Scan for the cell matching the given text and deliver its [x, y] coordinate at center. 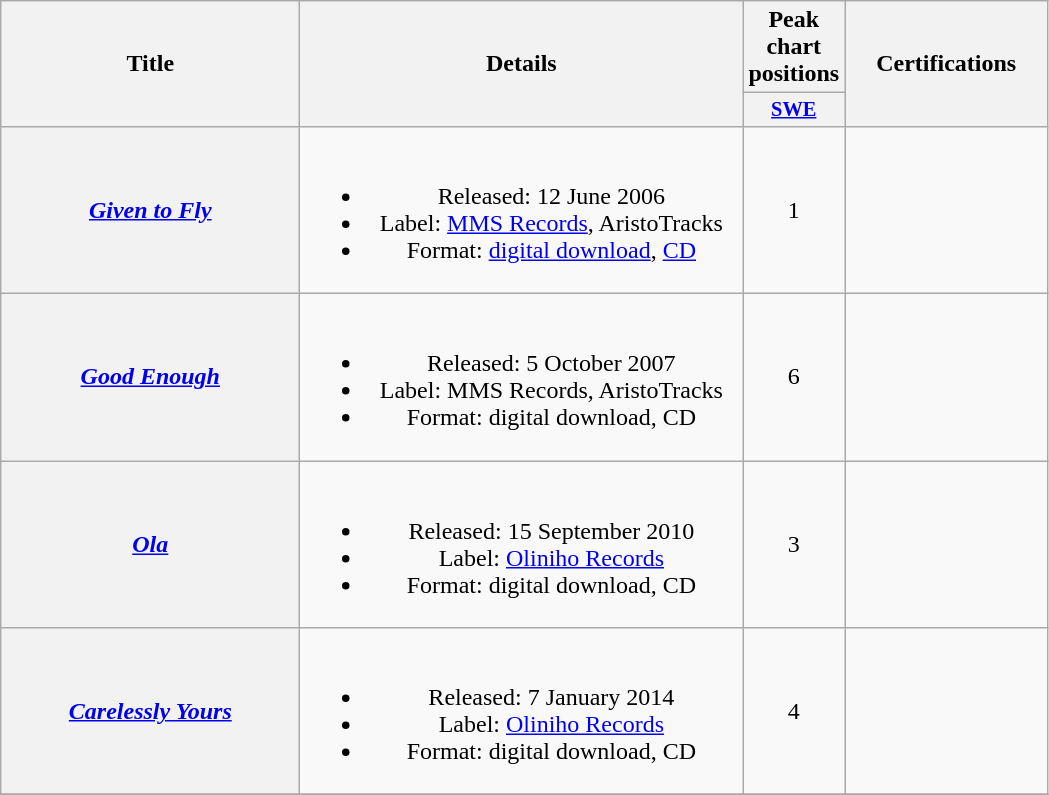
SWE [794, 110]
Carelessly Yours [150, 712]
Certifications [946, 64]
Ola [150, 544]
4 [794, 712]
3 [794, 544]
Given to Fly [150, 210]
Peak chart positions [794, 47]
Title [150, 64]
Details [522, 64]
1 [794, 210]
Good Enough [150, 378]
6 [794, 378]
Released: 12 June 2006Label: MMS Records, AristoTracksFormat: digital download, CD [522, 210]
Released: 7 January 2014Label: Oliniho RecordsFormat: digital download, CD [522, 712]
Released: 15 September 2010Label: Oliniho RecordsFormat: digital download, CD [522, 544]
Released: 5 October 2007Label: MMS Records, AristoTracksFormat: digital download, CD [522, 378]
